Locate the cell with the specified text and output its (x, y) center coordinate. 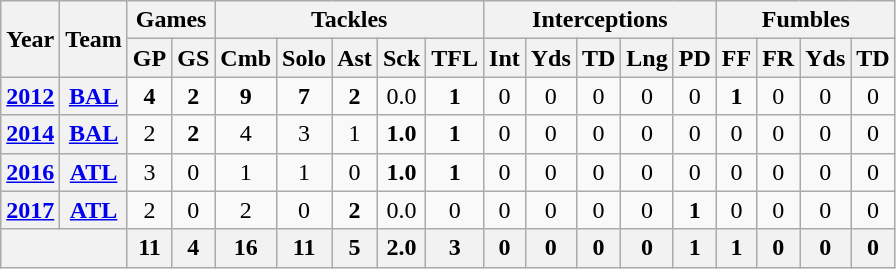
Games (170, 20)
2.0 (401, 248)
Year (30, 39)
2017 (30, 210)
Ast (355, 58)
TFL (455, 58)
16 (246, 248)
2016 (30, 172)
9 (246, 96)
7 (304, 96)
Solo (304, 58)
Interceptions (600, 20)
GS (194, 58)
Tackles (350, 20)
Fumbles (806, 20)
PD (694, 58)
Int (505, 58)
FR (778, 58)
Team (94, 39)
Lng (647, 58)
GP (149, 58)
Cmb (246, 58)
Sck (401, 58)
5 (355, 248)
2014 (30, 134)
FF (736, 58)
2012 (30, 96)
